Locate the cell with the specified text and output its (X, Y) center coordinate. 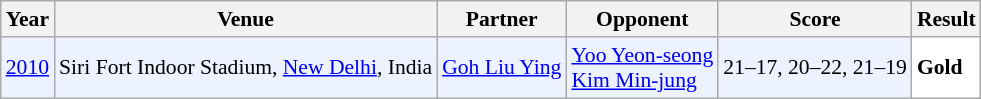
Year (28, 19)
Gold (946, 68)
21–17, 20–22, 21–19 (815, 68)
2010 (28, 68)
Venue (246, 19)
Yoo Yeon-seong Kim Min-jung (642, 68)
Result (946, 19)
Partner (502, 19)
Score (815, 19)
Siri Fort Indoor Stadium, New Delhi, India (246, 68)
Goh Liu Ying (502, 68)
Opponent (642, 19)
